Extract the [X, Y] coordinate from the center of the cell holding the provided text.  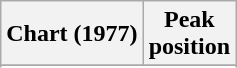
Peakposition [189, 34]
Chart (1977) [72, 34]
